Find where the given text appears and provide that cell's center as [X, Y] coordinate. 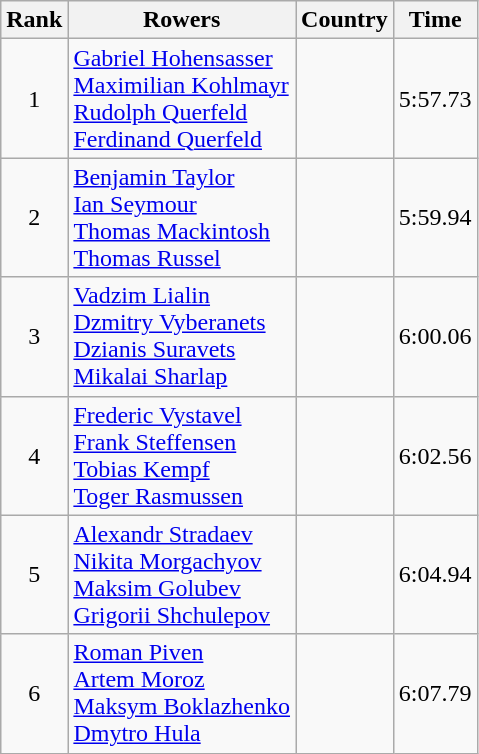
5:59.94 [435, 218]
Roman PivenArtem MorozMaksym BoklazhenkoDmytro Hula [182, 694]
Benjamin TaylorIan SeymourThomas MackintoshThomas Russel [182, 218]
5 [34, 574]
2 [34, 218]
Vadzim LialinDzmitry VyberanetsDzianis SuravetsMikalai Sharlap [182, 336]
3 [34, 336]
6 [34, 694]
Alexandr StradaevNikita MorgachyovMaksim GolubevGrigorii Shchulepov [182, 574]
6:07.79 [435, 694]
Rank [34, 20]
4 [34, 456]
6:00.06 [435, 336]
Rowers [182, 20]
Gabriel HohensasserMaximilian KohlmayrRudolph QuerfeldFerdinand Querfeld [182, 98]
6:04.94 [435, 574]
6:02.56 [435, 456]
Time [435, 20]
1 [34, 98]
Country [345, 20]
Frederic VystavelFrank SteffensenTobias KempfToger Rasmussen [182, 456]
5:57.73 [435, 98]
